Provide the (X, Y) coordinate of the cell's center where the given text is located.  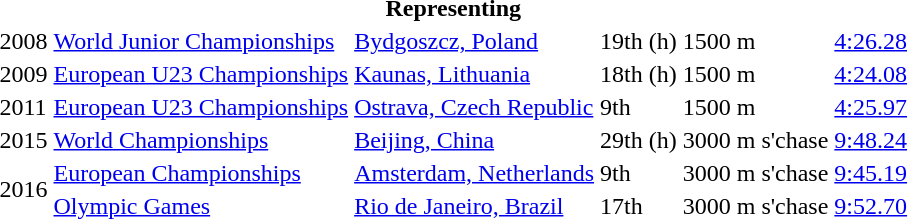
European Championships (201, 173)
Kaunas, Lithuania (474, 74)
Bydgoszcz, Poland (474, 41)
19th (h) (639, 41)
29th (h) (639, 140)
18th (h) (639, 74)
Ostrava, Czech Republic (474, 107)
World Junior Championships (201, 41)
World Championships (201, 140)
Amsterdam, Netherlands (474, 173)
Beijing, China (474, 140)
